Locate the cell with the specified text and output its (X, Y) center coordinate. 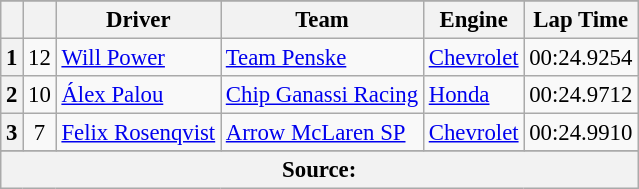
3 (12, 133)
1 (12, 58)
12 (40, 58)
Engine (473, 20)
00:24.9254 (581, 58)
Lap Time (581, 20)
7 (40, 133)
00:24.9910 (581, 133)
Team (322, 20)
Will Power (138, 58)
00:24.9712 (581, 95)
Team Penske (322, 58)
Driver (138, 20)
Felix Rosenqvist (138, 133)
Arrow McLaren SP (322, 133)
Álex Palou (138, 95)
2 (12, 95)
Source: (320, 170)
10 (40, 95)
Chip Ganassi Racing (322, 95)
Honda (473, 95)
